For the text-containing cell, return its midpoint in [x, y] coordinate format. 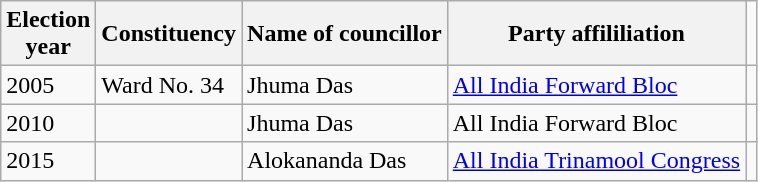
2010 [48, 123]
Party affililiation [596, 34]
2015 [48, 161]
All India Trinamool Congress [596, 161]
Name of councillor [345, 34]
2005 [48, 85]
Election year [48, 34]
Ward No. 34 [169, 85]
Alokananda Das [345, 161]
Constituency [169, 34]
